Return the [X, Y] coordinate for the center point of the cell that contains the specified text.  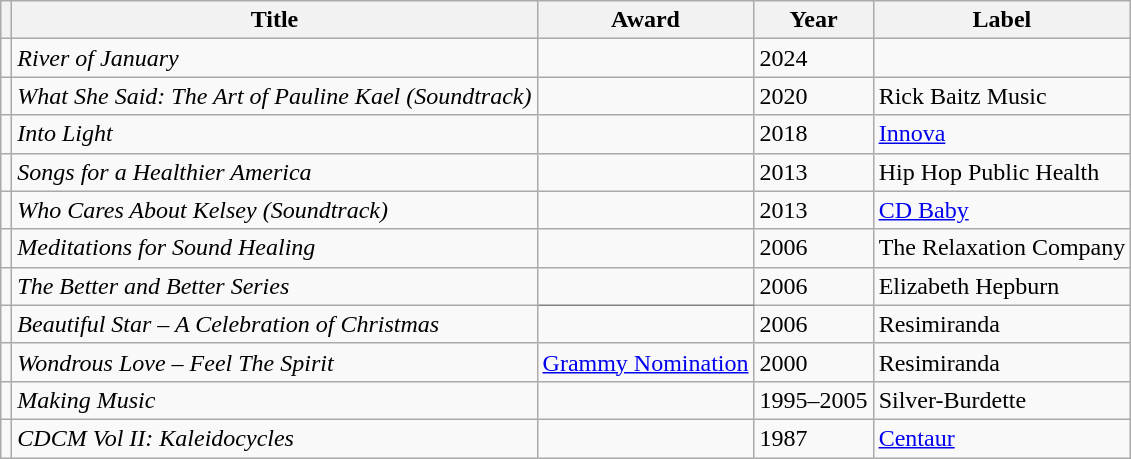
Centaur [1002, 438]
2024 [814, 58]
Elizabeth Hepburn [1002, 286]
Year [814, 20]
Making Music [274, 400]
Songs for a Healthier America [274, 172]
Rick Baitz Music [1002, 96]
Beautiful Star – A Celebration of Christmas [274, 324]
Who Cares About Kelsey (Soundtrack) [274, 210]
Award [646, 20]
River of January [274, 58]
Grammy Nomination [646, 362]
CD Baby [1002, 210]
CDCM Vol II: Kaleidocycles [274, 438]
1987 [814, 438]
Label [1002, 20]
The Relaxation Company [1002, 248]
2000 [814, 362]
Title [274, 20]
What She Said: The Art of Pauline Kael (Soundtrack) [274, 96]
Innova [1002, 134]
Hip Hop Public Health [1002, 172]
Into Light [274, 134]
The Better and Better Series [274, 286]
1995–2005 [814, 400]
Wondrous Love – Feel The Spirit [274, 362]
2020 [814, 96]
2018 [814, 134]
Meditations for Sound Healing [274, 248]
Silver-Burdette [1002, 400]
